From the cell containing the given text, extract its center point as (X, Y) coordinate. 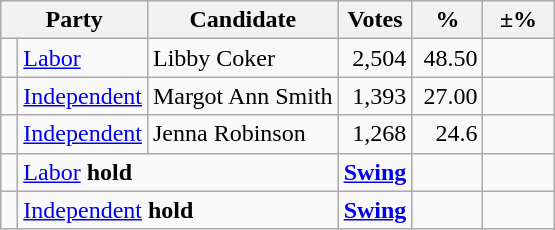
Votes (375, 20)
48.50 (448, 58)
1,393 (375, 96)
Labor (83, 58)
Party (74, 20)
±% (518, 20)
Labor hold (178, 172)
% (448, 20)
2,504 (375, 58)
24.6 (448, 134)
Candidate (242, 20)
Independent hold (178, 210)
1,268 (375, 134)
Libby Coker (242, 58)
Margot Ann Smith (242, 96)
27.00 (448, 96)
Jenna Robinson (242, 134)
